Output the [x, y] coordinate of the center of the cell containing the given text.  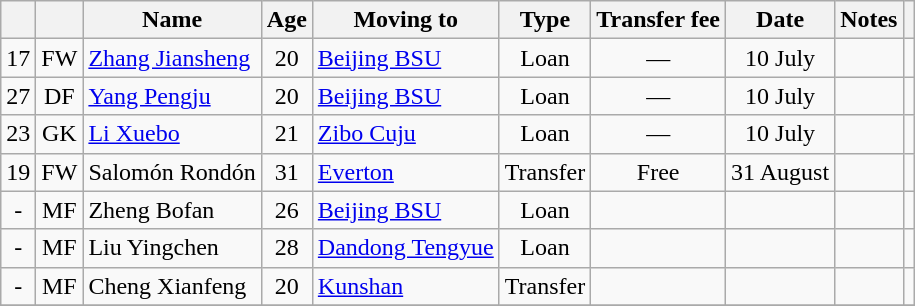
Kunshan [406, 286]
Yang Pengju [172, 96]
Type [545, 20]
Li Xuebo [172, 134]
Dandong Tengyue [406, 248]
Moving to [406, 20]
Name [172, 20]
Age [286, 20]
Transfer fee [658, 20]
GK [60, 134]
Salomón Rondón [172, 172]
Free [658, 172]
Liu Yingchen [172, 248]
23 [18, 134]
Zhang Jiansheng [172, 58]
31 August [780, 172]
19 [18, 172]
21 [286, 134]
Zheng Bofan [172, 210]
Zibo Cuju [406, 134]
Notes [869, 20]
17 [18, 58]
28 [286, 248]
Cheng Xianfeng [172, 286]
26 [286, 210]
31 [286, 172]
Date [780, 20]
27 [18, 96]
DF [60, 96]
Everton [406, 172]
